Search for the cell housing the specified text and yield its (x, y) center coordinate. 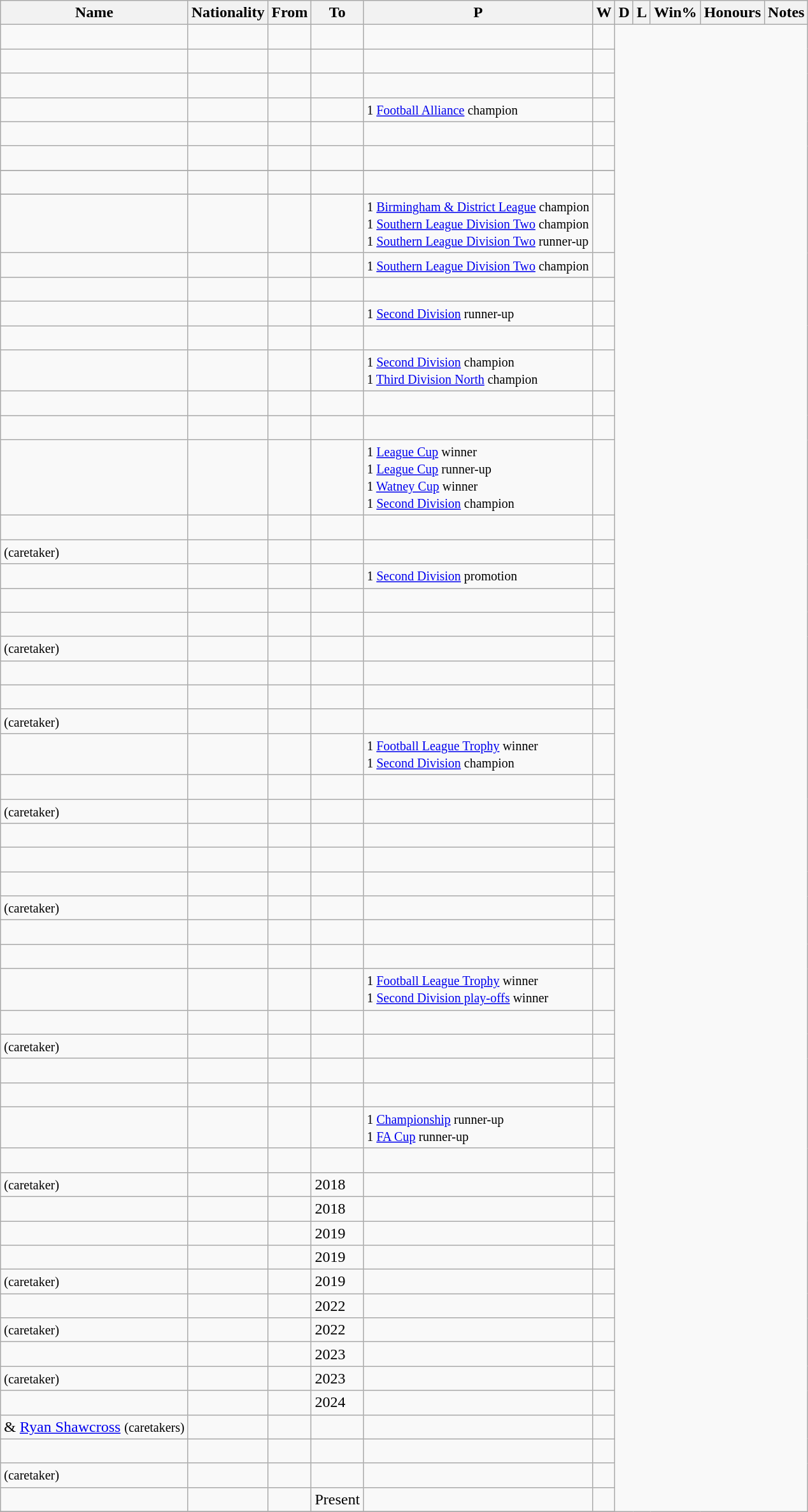
& Ryan Shawcross (caretakers) (94, 1427)
From (290, 13)
1 Southern League Division Two champion (478, 265)
1 Football League Trophy winner 1 Second Division champion (478, 753)
D (624, 13)
W (604, 13)
2024 (337, 1403)
1 Football Alliance champion (478, 109)
L (642, 13)
Honours (732, 13)
Notes (786, 13)
Name (94, 13)
To (337, 13)
Present (337, 1499)
P (478, 13)
Nationality (228, 13)
1 Birmingham & District League champion1 Southern League Division Two champion 1 Southern League Division Two runner-up (478, 223)
1 League Cup winner 1 League Cup runner-up 1 Watney Cup winner 1 Second Division champion (478, 477)
1 Second Division champion 1 Third Division North champion (478, 370)
1 Second Division runner-up (478, 313)
1 Second Division promotion (478, 576)
1 Football League Trophy winner 1 Second Division play-offs winner (478, 989)
1 Championship runner-up 1 FA Cup runner-up (478, 1128)
Win% (675, 13)
